Pinpoint the cell where the given text exists, returning its [x, y] midpoint coordinate. 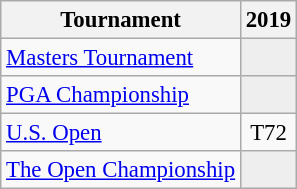
2019 [268, 20]
U.S. Open [121, 133]
Tournament [121, 20]
Masters Tournament [121, 58]
T72 [268, 133]
PGA Championship [121, 95]
The Open Championship [121, 170]
